Capture the cell that displays the provided text and extract its (x, y) central coordinate. 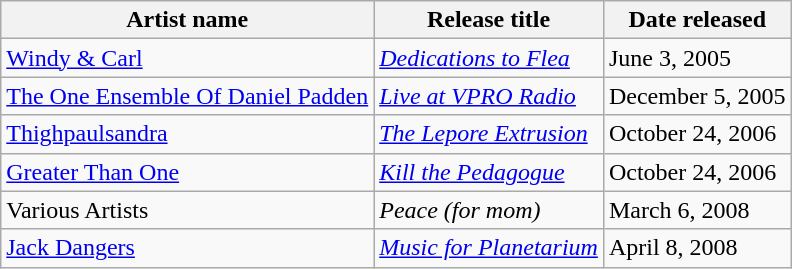
The Lepore Extrusion (489, 134)
Date released (697, 20)
June 3, 2005 (697, 58)
Kill the Pedagogue (489, 172)
Release title (489, 20)
April 8, 2008 (697, 248)
Jack Dangers (188, 248)
Thighpaulsandra (188, 134)
Artist name (188, 20)
Dedications to Flea (489, 58)
Greater Than One (188, 172)
Live at VPRO Radio (489, 96)
Various Artists (188, 210)
Windy & Carl (188, 58)
Music for Planetarium (489, 248)
Peace (for mom) (489, 210)
December 5, 2005 (697, 96)
March 6, 2008 (697, 210)
The One Ensemble Of Daniel Padden (188, 96)
